Find where the given text appears and provide that cell's center as (x, y) coordinate. 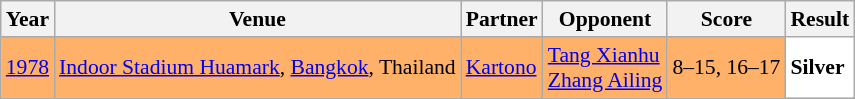
8–15, 16–17 (726, 68)
Partner (502, 19)
1978 (28, 68)
Result (820, 19)
Opponent (606, 19)
Year (28, 19)
Tang Xianhu Zhang Ailing (606, 68)
Venue (258, 19)
Silver (820, 68)
Indoor Stadium Huamark, Bangkok, Thailand (258, 68)
Kartono (502, 68)
Score (726, 19)
